From the cell containing the given text, extract its center point as [X, Y] coordinate. 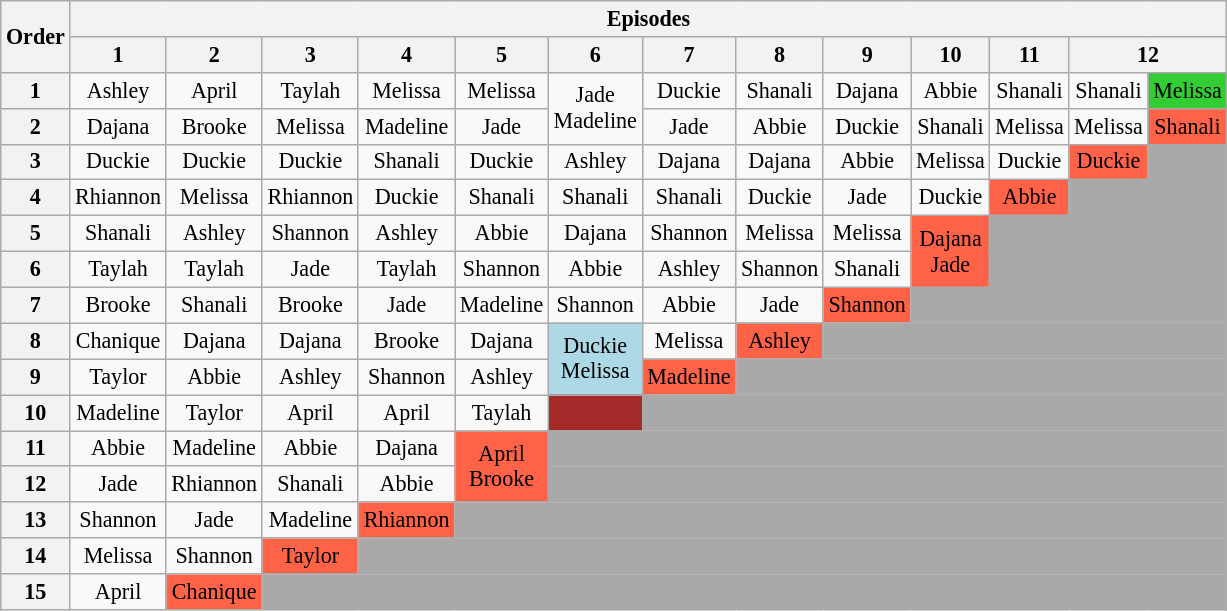
Order [36, 36]
DajanaJade [950, 251]
15 [36, 591]
14 [36, 556]
JadeMadeline [595, 108]
13 [36, 520]
Episodes [648, 18]
DuckieMelissa [595, 359]
AprilBrooke [502, 466]
